Output the [x, y] coordinate of the center of the cell containing the given text.  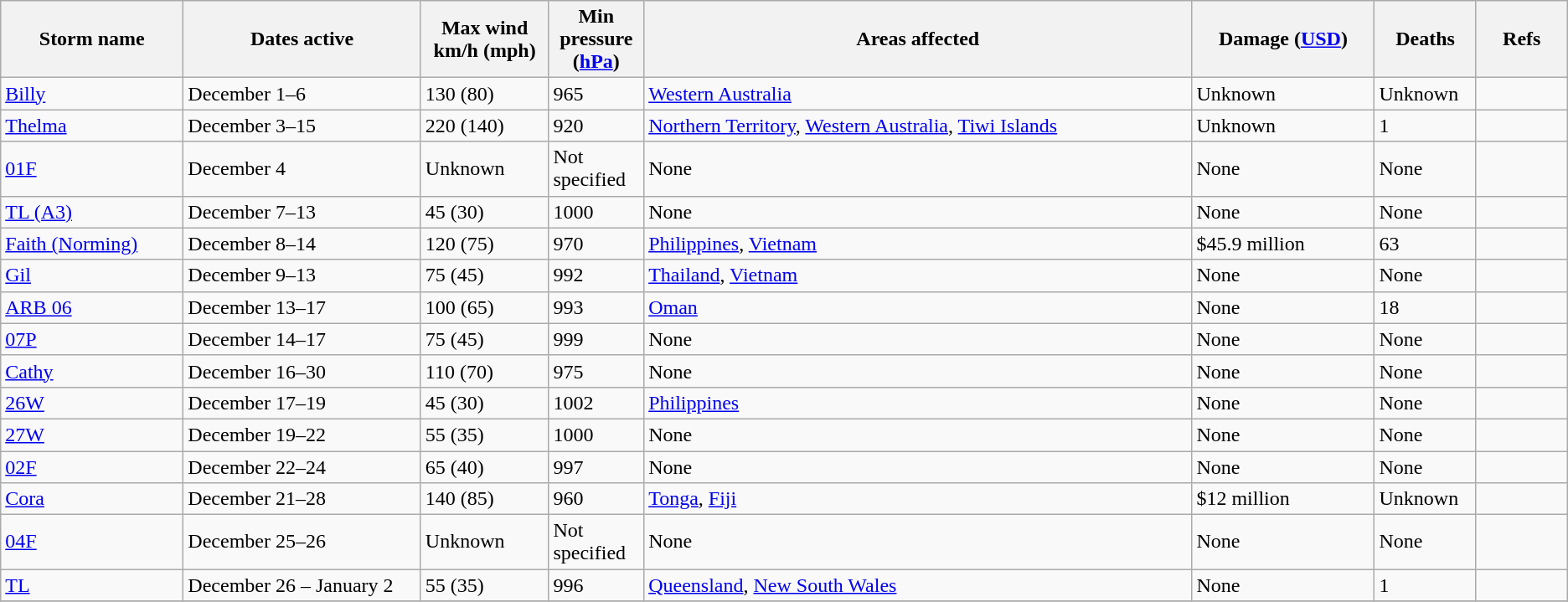
December 8–14 [302, 244]
Damage (USD) [1283, 39]
992 [596, 275]
970 [596, 244]
140 (85) [484, 499]
Storm name [92, 39]
100 (65) [484, 307]
December 19–22 [302, 435]
Billy [92, 94]
975 [596, 371]
December 26 – January 2 [302, 585]
Min pressure (hPa) [596, 39]
110 (70) [484, 371]
Northern Territory, Western Australia, Tiwi Islands [918, 126]
December 21–28 [302, 499]
December 13–17 [302, 307]
TL (A3) [92, 212]
Cora [92, 499]
999 [596, 339]
December 22–24 [302, 466]
Faith (Norming) [92, 244]
December 9–13 [302, 275]
December 3–15 [302, 126]
Refs [1521, 39]
December 25–26 [302, 543]
63 [1426, 244]
Cathy [92, 371]
Philippines [918, 403]
Areas affected [918, 39]
December 14–17 [302, 339]
04F [92, 543]
December 16–30 [302, 371]
996 [596, 585]
18 [1426, 307]
December 1–6 [302, 94]
220 (140) [484, 126]
Western Australia [918, 94]
02F [92, 466]
01F [92, 169]
07P [92, 339]
$45.9 million [1283, 244]
997 [596, 466]
December 7–13 [302, 212]
Max wind km/h (mph) [484, 39]
27W [92, 435]
December 17–19 [302, 403]
TL [92, 585]
993 [596, 307]
65 (40) [484, 466]
120 (75) [484, 244]
Dates active [302, 39]
December 4 [302, 169]
130 (80) [484, 94]
Deaths [1426, 39]
920 [596, 126]
Tonga, Fiji [918, 499]
1002 [596, 403]
26W [92, 403]
Thailand, Vietnam [918, 275]
965 [596, 94]
Gil [92, 275]
960 [596, 499]
Queensland, New South Wales [918, 585]
Thelma [92, 126]
$12 million [1283, 499]
Philippines, Vietnam [918, 244]
ARB 06 [92, 307]
Oman [918, 307]
